Locate the cell with the specified text and output its (X, Y) center coordinate. 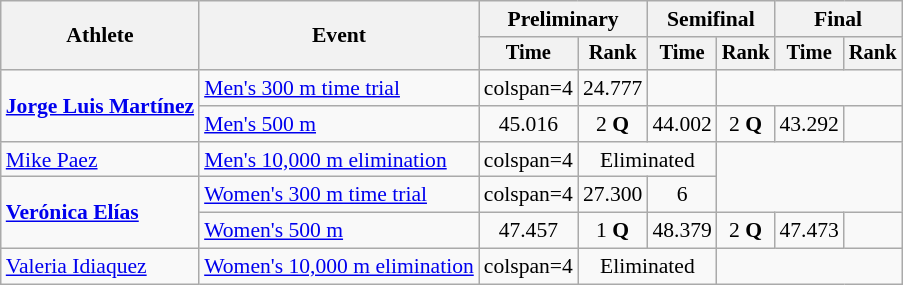
Men's 500 m (339, 124)
Men's 300 m time trial (339, 88)
45.016 (528, 124)
Men's 10,000 m elimination (339, 160)
Preliminary (564, 19)
Event (339, 36)
Women's 300 m time trial (339, 195)
Women's 500 m (339, 231)
Semifinal (710, 19)
44.002 (682, 124)
6 (682, 195)
27.300 (612, 195)
Athlete (100, 36)
Mike Paez (100, 160)
47.457 (528, 231)
Jorge Luis Martínez (100, 106)
Final (838, 19)
Women's 10,000 m elimination (339, 267)
43.292 (808, 124)
1 Q (612, 231)
24.777 (612, 88)
48.379 (682, 231)
47.473 (808, 231)
Valeria Idiaquez (100, 267)
Verónica Elías (100, 212)
